For the text-containing cell, return its midpoint in (X, Y) coordinate format. 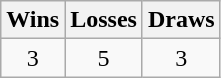
5 (104, 58)
Wins (33, 20)
Draws (181, 20)
Losses (104, 20)
